Locate the cell with the specified text and output its (X, Y) center coordinate. 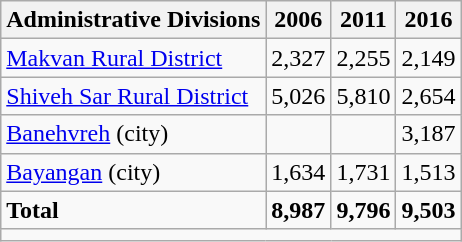
5,810 (364, 96)
Shiveh Sar Rural District (134, 96)
9,503 (428, 210)
2,654 (428, 96)
8,987 (298, 210)
Total (134, 210)
9,796 (364, 210)
Bayangan (city) (134, 172)
3,187 (428, 134)
2016 (428, 20)
Administrative Divisions (134, 20)
2,149 (428, 58)
Banehvreh (city) (134, 134)
1,634 (298, 172)
1,513 (428, 172)
Makvan Rural District (134, 58)
1,731 (364, 172)
2,327 (298, 58)
5,026 (298, 96)
2,255 (364, 58)
2011 (364, 20)
2006 (298, 20)
